Provide the [x, y] coordinate of the cell's center where the given text is located.  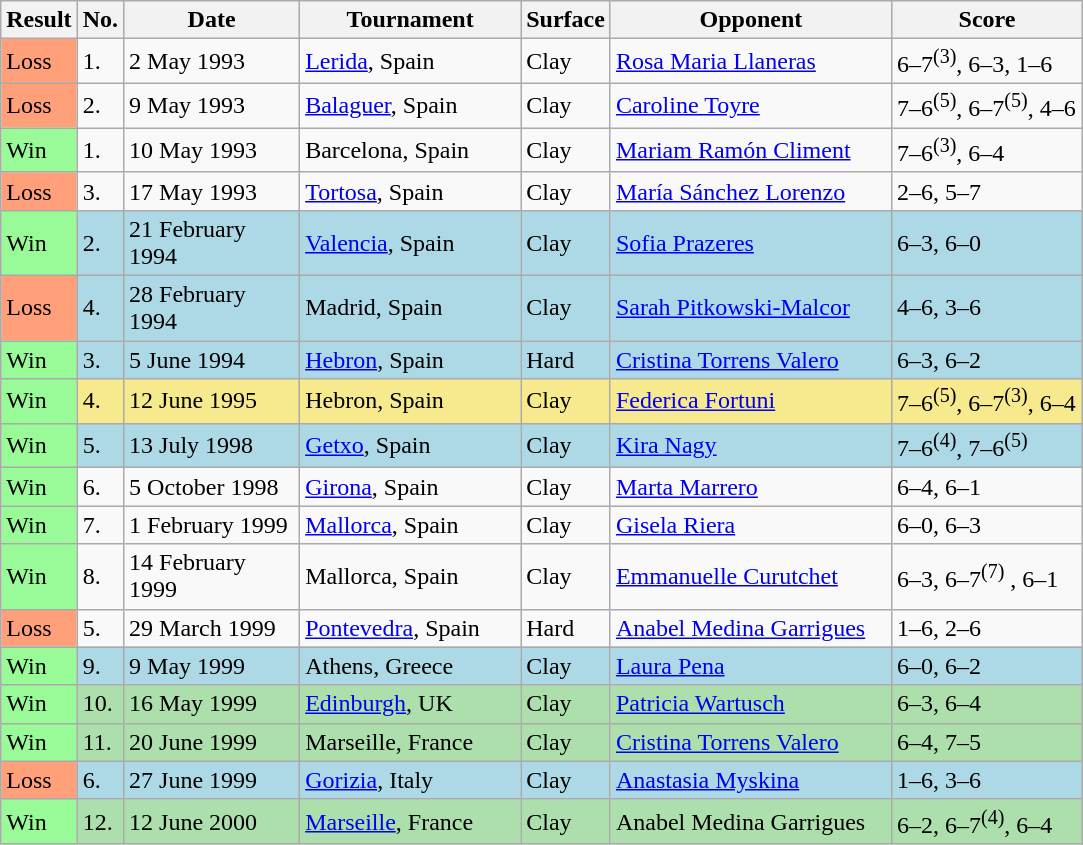
20 June 1999 [212, 742]
11. [100, 742]
Patricia Wartusch [750, 704]
Anastasia Myskina [750, 780]
6–3, 6–2 [986, 360]
Surface [566, 20]
Tournament [410, 20]
9 May 1993 [212, 106]
7–6(5), 6–7(3), 6–4 [986, 402]
12 June 1995 [212, 402]
Laura Pena [750, 666]
2 May 1993 [212, 62]
Gorizia, Italy [410, 780]
12 June 2000 [212, 822]
Kira Nagy [750, 446]
Score [986, 20]
21 February 1994 [212, 244]
17 May 1993 [212, 191]
9 May 1999 [212, 666]
5 June 1994 [212, 360]
12. [100, 822]
7–6(3), 6–4 [986, 150]
27 June 1999 [212, 780]
Date [212, 20]
1–6, 2–6 [986, 628]
8. [100, 576]
29 March 1999 [212, 628]
7. [100, 525]
Federica Fortuni [750, 402]
6–2, 6–7(4), 6–4 [986, 822]
6–0, 6–2 [986, 666]
6–0, 6–3 [986, 525]
6–3, 6–4 [986, 704]
6–3, 6–0 [986, 244]
Edinburgh, UK [410, 704]
6–7(3), 6–3, 1–6 [986, 62]
5 October 1998 [212, 487]
Barcelona, Spain [410, 150]
Getxo, Spain [410, 446]
Tortosa, Spain [410, 191]
6–4, 7–5 [986, 742]
6–3, 6–7(7) , 6–1 [986, 576]
7–6(4), 7–6(5) [986, 446]
Athens, Greece [410, 666]
Balaguer, Spain [410, 106]
4–6, 3–6 [986, 308]
7–6(5), 6–7(5), 4–6 [986, 106]
6–4, 6–1 [986, 487]
Rosa Maria Llaneras [750, 62]
16 May 1999 [212, 704]
Sofia Prazeres [750, 244]
Girona, Spain [410, 487]
Mariam Ramón Climent [750, 150]
Valencia, Spain [410, 244]
Caroline Toyre [750, 106]
1–6, 3–6 [986, 780]
Gisela Riera [750, 525]
Madrid, Spain [410, 308]
No. [100, 20]
Sarah Pitkowski-Malcor [750, 308]
13 July 1998 [212, 446]
Opponent [750, 20]
Marta Marrero [750, 487]
9. [100, 666]
10 May 1993 [212, 150]
Result [39, 20]
Pontevedra, Spain [410, 628]
28 February 1994 [212, 308]
14 February 1999 [212, 576]
María Sánchez Lorenzo [750, 191]
Lerida, Spain [410, 62]
Emmanuelle Curutchet [750, 576]
2–6, 5–7 [986, 191]
10. [100, 704]
1 February 1999 [212, 525]
